Find where the given text appears and provide that cell's center as [X, Y] coordinate. 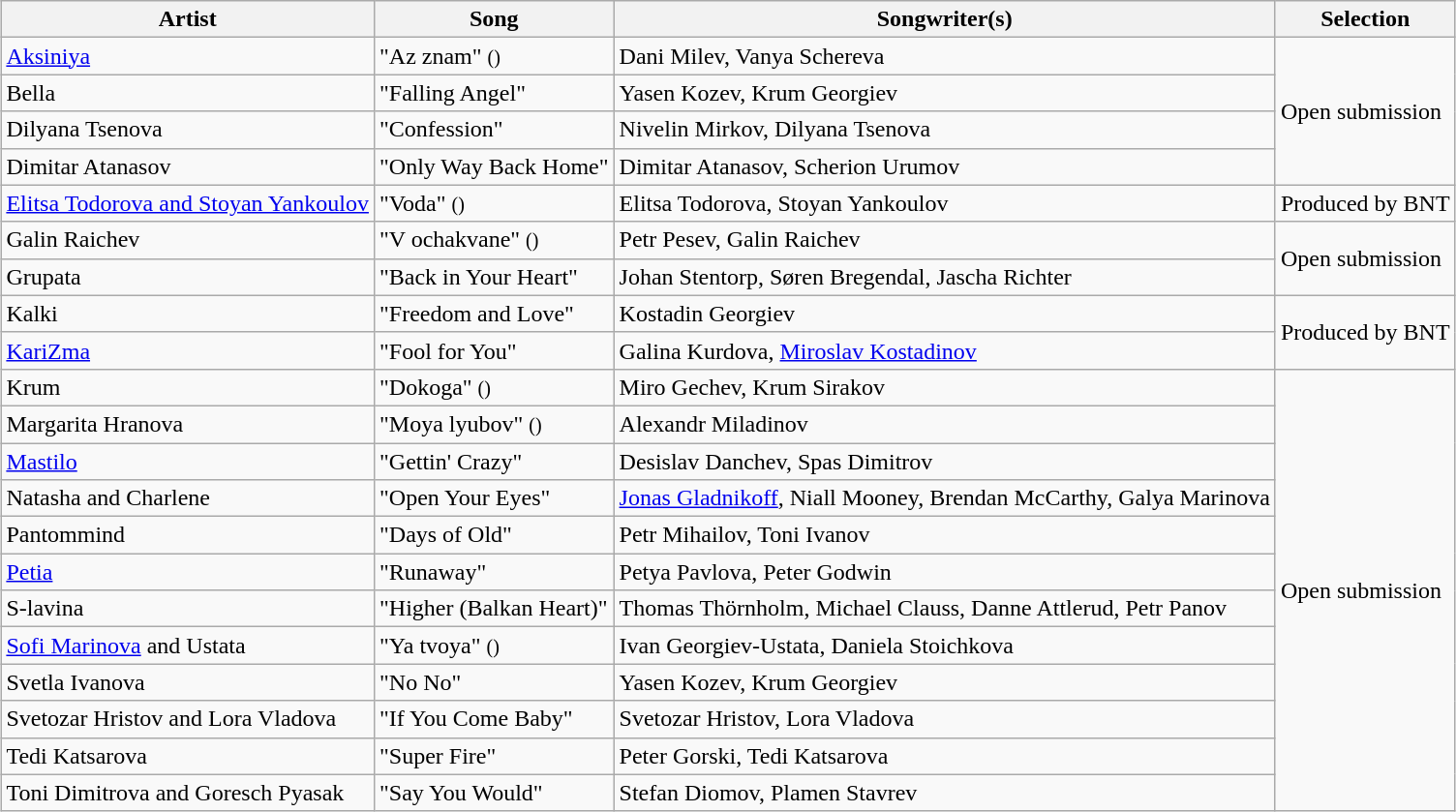
Galina Kurdova, Miroslav Kostadinov [945, 350]
"Back in Your Heart" [494, 277]
Margarita Hranova [188, 424]
Elitsa Todorova and Stoyan Yankoulov [188, 203]
Thomas Thörnholm, Michael Clauss, Danne Attlerud, Petr Panov [945, 609]
Petr Mihailov, Toni Ivanov [945, 535]
Galin Raichev [188, 240]
"Days of Old" [494, 535]
Krum [188, 387]
KariZma [188, 350]
"Az znam" () [494, 56]
Svetozar Hristov and Lora Vladova [188, 719]
Alexandr Miladinov [945, 424]
Dimitar Atanasov [188, 166]
"Say You Would" [494, 793]
Tedi Katsarova [188, 756]
"Voda" () [494, 203]
Aksiniya [188, 56]
Svetla Ivanova [188, 682]
"Fool for You" [494, 350]
Song [494, 19]
Selection [1365, 19]
"Ya tvoya" () [494, 646]
"Super Fire" [494, 756]
Songwriter(s) [945, 19]
"Freedom and Love" [494, 314]
Petr Pesev, Galin Raichev [945, 240]
Natasha and Charlene [188, 498]
Kostadin Georgiev [945, 314]
Bella [188, 93]
Stefan Diomov, Plamen Stavrev [945, 793]
S-lavina [188, 609]
Peter Gorski, Tedi Katsarova [945, 756]
Petia [188, 572]
Petya Pavlova, Peter Godwin [945, 572]
Artist [188, 19]
Mastilo [188, 462]
"Gettin' Crazy" [494, 462]
Jonas Gladnikoff, Niall Mooney, Brendan McCarthy, Galya Marinova [945, 498]
Nivelin Mirkov, Dilyana Tsenova [945, 130]
"V ochakvane" () [494, 240]
"Runaway" [494, 572]
Sofi Marinova and Ustata [188, 646]
Dimitar Atanasov, Scherion Urumov [945, 166]
"Dokoga" () [494, 387]
Svetozar Hristov, Lora Vladova [945, 719]
"If You Come Baby" [494, 719]
"Higher (Balkan Heart)" [494, 609]
Desislav Danchev, Spas Dimitrov [945, 462]
Kalki [188, 314]
Miro Gechev, Krum Sirakov [945, 387]
"Only Way Back Home" [494, 166]
Grupata [188, 277]
"Open Your Eyes" [494, 498]
Toni Dimitrova and Goresch Pyasak [188, 793]
Ivan Georgiev-Ustata, Daniela Stoichkova [945, 646]
"No No" [494, 682]
Dani Milev, Vanya Schereva [945, 56]
"Confession" [494, 130]
"Moya lyubov" () [494, 424]
Pantommind [188, 535]
"Falling Angel" [494, 93]
Elitsa Todorova, Stoyan Yankoulov [945, 203]
Dilyana Tsenova [188, 130]
Johan Stentorp, Søren Bregendal, Jascha Richter [945, 277]
